Capture the cell that displays the provided text and extract its [X, Y] central coordinate. 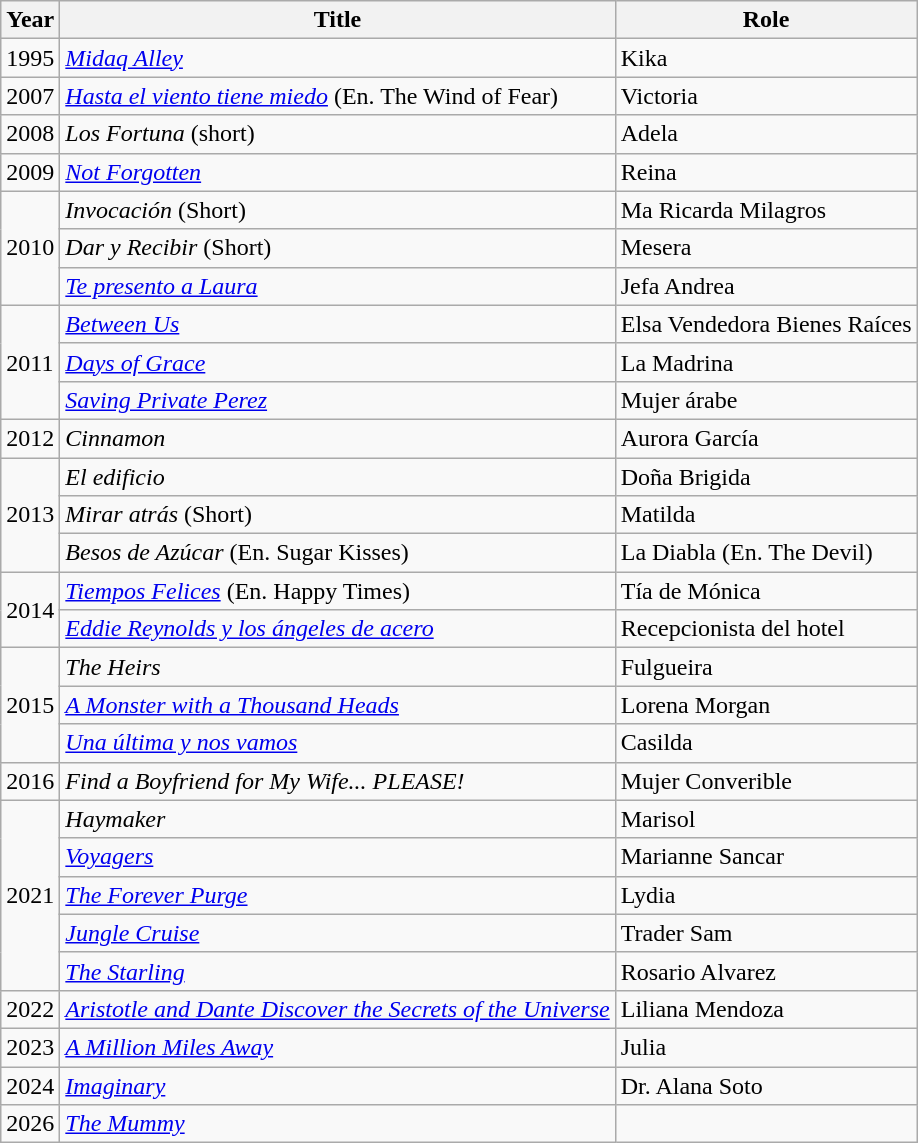
Elsa Vendedora Bienes Raíces [766, 324]
Ma Ricarda Milagros [766, 210]
Lydia [766, 895]
Liliana Mendoza [766, 1009]
Tiempos Felices (En. Happy Times) [338, 591]
Jefa Andrea [766, 286]
Midaq Alley [338, 58]
Matilda [766, 515]
Marianne Sancar [766, 857]
Casilda [766, 743]
Hasta el viento tiene miedo (En. The Wind of Fear) [338, 96]
Mujer árabe [766, 400]
Mesera [766, 248]
Year [30, 20]
2016 [30, 781]
2014 [30, 610]
Mujer Converible [766, 781]
Cinnamon [338, 438]
2011 [30, 362]
The Mummy [338, 1124]
2022 [30, 1009]
Find a Boyfriend for My Wife... PLEASE! [338, 781]
Dar y Recibir (Short) [338, 248]
Lorena Morgan [766, 705]
Title [338, 20]
2013 [30, 515]
Days of Grace [338, 362]
Eddie Reynolds y los ángeles de acero [338, 629]
Doña Brigida [766, 477]
2015 [30, 705]
Invocación (Short) [338, 210]
La Madrina [766, 362]
2007 [30, 96]
The Forever Purge [338, 895]
Mirar atrás (Short) [338, 515]
Dr. Alana Soto [766, 1085]
Rosario Alvarez [766, 971]
Marisol [766, 819]
Between Us [338, 324]
Victoria [766, 96]
Adela [766, 134]
Aristotle and Dante Discover the Secrets of the Universe [338, 1009]
A Monster with a Thousand Heads [338, 705]
2008 [30, 134]
Fulgueira [766, 667]
Role [766, 20]
Besos de Azúcar (En. Sugar Kisses) [338, 553]
Te presento a Laura [338, 286]
Julia [766, 1047]
Not Forgotten [338, 172]
Voyagers [338, 857]
2023 [30, 1047]
El edificio [338, 477]
Aurora García [766, 438]
Los Fortuna (short) [338, 134]
Una última y nos vamos [338, 743]
Jungle Cruise [338, 933]
Imaginary [338, 1085]
The Starling [338, 971]
1995 [30, 58]
A Million Miles Away [338, 1047]
2010 [30, 248]
The Heirs [338, 667]
Recepcionista del hotel [766, 629]
2021 [30, 895]
Reina [766, 172]
2024 [30, 1085]
Tía de Mónica [766, 591]
2012 [30, 438]
2009 [30, 172]
Trader Sam [766, 933]
Kika [766, 58]
2026 [30, 1124]
Haymaker [338, 819]
La Diabla (En. The Devil) [766, 553]
Saving Private Perez [338, 400]
